Identify which cell holds the provided text, then report its (X, Y) central coordinate. 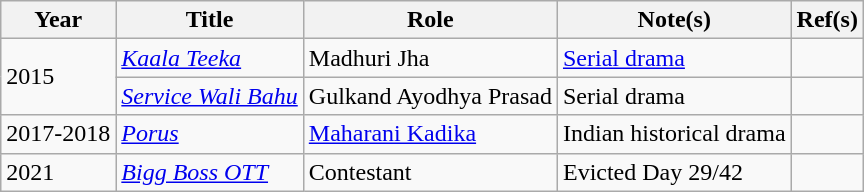
Kaala Teeka (210, 58)
Ref(s) (827, 20)
2015 (58, 77)
Bigg Boss OTT (210, 172)
Evicted Day 29/42 (674, 172)
Indian historical drama (674, 134)
2021 (58, 172)
Madhuri Jha (430, 58)
Role (430, 20)
Year (58, 20)
2017-2018 (58, 134)
Title (210, 20)
Note(s) (674, 20)
Contestant (430, 172)
Maharani Kadika (430, 134)
Gulkand Ayodhya Prasad (430, 96)
Service Wali Bahu (210, 96)
Porus (210, 134)
